Extract the [X, Y] coordinate from the center of the cell holding the provided text.  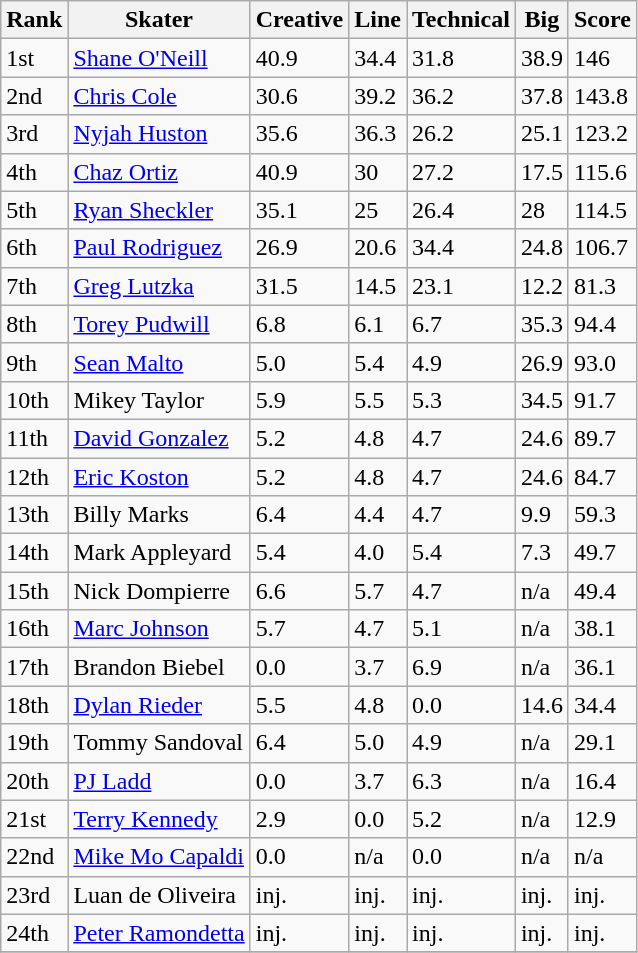
49.4 [602, 591]
31.8 [462, 58]
PJ Ladd [159, 781]
25.1 [542, 134]
114.5 [602, 210]
23rd [34, 895]
27.2 [462, 172]
6.8 [300, 324]
2nd [34, 96]
Terry Kennedy [159, 819]
3rd [34, 134]
David Gonzalez [159, 438]
Nyjah Huston [159, 134]
4th [34, 172]
23.1 [462, 286]
91.7 [602, 400]
28 [542, 210]
18th [34, 705]
25 [378, 210]
20.6 [378, 248]
Score [602, 20]
Technical [462, 20]
26.2 [462, 134]
31.5 [300, 286]
38.9 [542, 58]
1st [34, 58]
4.4 [378, 515]
6th [34, 248]
30 [378, 172]
14.5 [378, 286]
Greg Lutzka [159, 286]
Shane O'Neill [159, 58]
6.3 [462, 781]
Peter Ramondetta [159, 933]
93.0 [602, 362]
6.6 [300, 591]
8th [34, 324]
17th [34, 667]
38.1 [602, 629]
12.2 [542, 286]
15th [34, 591]
24th [34, 933]
Torey Pudwill [159, 324]
123.2 [602, 134]
37.8 [542, 96]
106.7 [602, 248]
Luan de Oliveira [159, 895]
Mark Appleyard [159, 553]
24.8 [542, 248]
84.7 [602, 477]
5th [34, 210]
30.6 [300, 96]
9th [34, 362]
12.9 [602, 819]
2.9 [300, 819]
39.2 [378, 96]
36.2 [462, 96]
7.3 [542, 553]
13th [34, 515]
36.1 [602, 667]
Big [542, 20]
26.4 [462, 210]
Brandon Biebel [159, 667]
81.3 [602, 286]
29.1 [602, 743]
115.6 [602, 172]
49.7 [602, 553]
143.8 [602, 96]
14.6 [542, 705]
16th [34, 629]
20th [34, 781]
Mikey Taylor [159, 400]
34.5 [542, 400]
Chris Cole [159, 96]
Eric Koston [159, 477]
146 [602, 58]
Line [378, 20]
94.4 [602, 324]
6.9 [462, 667]
4.0 [378, 553]
Tommy Sandoval [159, 743]
35.1 [300, 210]
Billy Marks [159, 515]
19th [34, 743]
Mike Mo Capaldi [159, 857]
17.5 [542, 172]
36.3 [378, 134]
6.1 [378, 324]
Marc Johnson [159, 629]
89.7 [602, 438]
10th [34, 400]
35.3 [542, 324]
7th [34, 286]
5.3 [462, 400]
22nd [34, 857]
Paul Rodriguez [159, 248]
Nick Dompierre [159, 591]
Rank [34, 20]
Sean Malto [159, 362]
9.9 [542, 515]
21st [34, 819]
Chaz Ortiz [159, 172]
14th [34, 553]
Ryan Sheckler [159, 210]
5.9 [300, 400]
Creative [300, 20]
Skater [159, 20]
35.6 [300, 134]
12th [34, 477]
Dylan Rieder [159, 705]
5.1 [462, 629]
11th [34, 438]
59.3 [602, 515]
16.4 [602, 781]
6.7 [462, 324]
